Extract the (x, y) coordinate from the center of the cell holding the provided text.  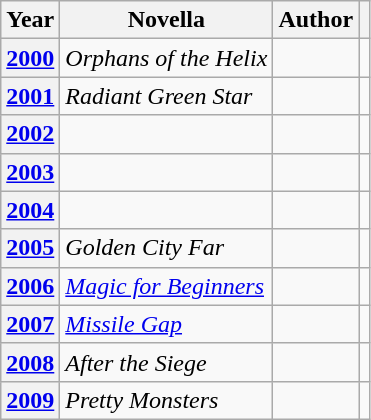
Golden City Far (166, 248)
2002 (30, 134)
2007 (30, 324)
2004 (30, 210)
Missile Gap (166, 324)
Pretty Monsters (166, 400)
2009 (30, 400)
Year (30, 20)
2005 (30, 248)
Orphans of the Helix (166, 58)
2008 (30, 362)
2000 (30, 58)
2003 (30, 172)
Radiant Green Star (166, 96)
2001 (30, 96)
Novella (166, 20)
After the Siege (166, 362)
Author (316, 20)
2006 (30, 286)
Magic for Beginners (166, 286)
